Return [X, Y] of the center of cell containing provided text 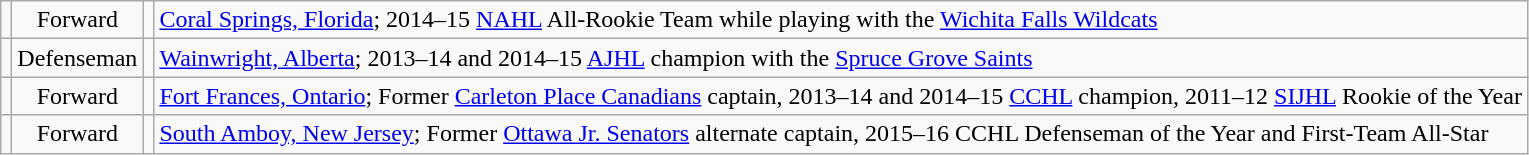
Coral Springs, Florida; 2014–15 NAHL All-Rookie Team while playing with the Wichita Falls Wildcats [841, 20]
South Amboy, New Jersey; Former Ottawa Jr. Senators alternate captain, 2015–16 CCHL Defenseman of the Year and First-Team All-Star [841, 134]
Defenseman [78, 58]
Fort Frances, Ontario; Former Carleton Place Canadians captain, 2013–14 and 2014–15 CCHL champion, 2011–12 SIJHL Rookie of the Year [841, 96]
Wainwright, Alberta; 2013–14 and 2014–15 AJHL champion with the Spruce Grove Saints [841, 58]
